From the cell containing the given text, extract its center point as [X, Y] coordinate. 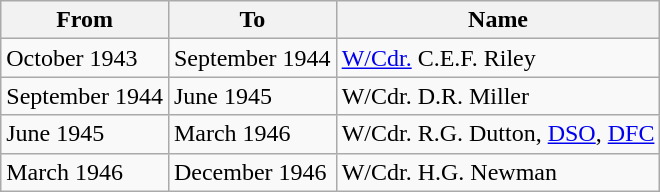
W/Cdr. H.G. Newman [498, 172]
Name [498, 20]
From [85, 20]
To [252, 20]
W/Cdr. C.E.F. Riley [498, 58]
W/Cdr. R.G. Dutton, DSO, DFC [498, 134]
December 1946 [252, 172]
October 1943 [85, 58]
W/Cdr. D.R. Miller [498, 96]
